Determine the [x, y] coordinate at the center of the cell enclosing the given text.  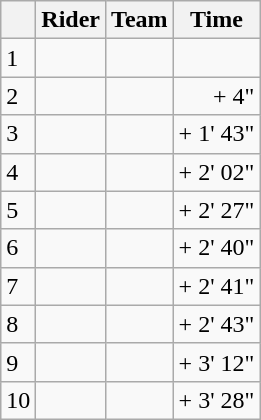
4 [18, 172]
+ 4" [216, 96]
+ 3' 28" [216, 400]
7 [18, 286]
6 [18, 248]
10 [18, 400]
5 [18, 210]
9 [18, 362]
2 [18, 96]
8 [18, 324]
+ 2' 02" [216, 172]
1 [18, 58]
3 [18, 134]
+ 2' 40" [216, 248]
Rider [71, 20]
Time [216, 20]
Team [140, 20]
+ 2' 27" [216, 210]
+ 2' 43" [216, 324]
+ 3' 12" [216, 362]
+ 2' 41" [216, 286]
+ 1' 43" [216, 134]
